Locate the cell with the specified text and output its [X, Y] center coordinate. 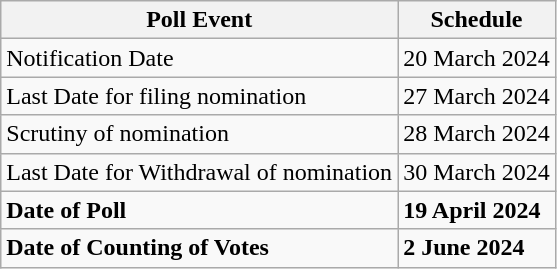
Date of Poll [200, 210]
2 June 2024 [477, 248]
30 March 2024 [477, 172]
19 April 2024 [477, 210]
27 March 2024 [477, 96]
Date of Counting of Votes [200, 248]
Poll Event [200, 20]
Schedule [477, 20]
28 March 2024 [477, 134]
Notification Date [200, 58]
Scrutiny of nomination [200, 134]
Last Date for Withdrawal of nomination [200, 172]
20 March 2024 [477, 58]
Last Date for filing nomination [200, 96]
